Scan for the cell matching the given text and deliver its [x, y] coordinate at center. 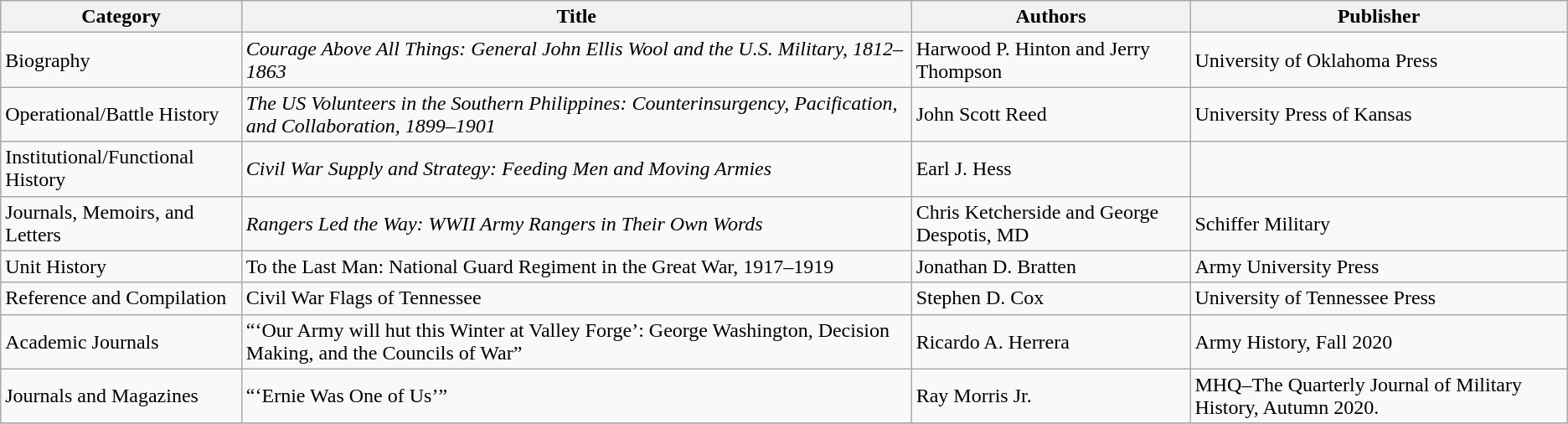
Ray Morris Jr. [1050, 396]
“‘Our Army will hut this Winter at Valley Forge’: George Washington, Decision Making, and the Councils of War” [576, 342]
“‘Ernie Was One of Us’” [576, 396]
Chris Ketcherside and George Despotis, MD [1050, 223]
Category [121, 17]
Biography [121, 60]
MHQ–The Quarterly Journal of Military History, Autumn 2020. [1379, 396]
Schiffer Military [1379, 223]
University Press of Kansas [1379, 114]
Authors [1050, 17]
University of Oklahoma Press [1379, 60]
Rangers Led the Way: WWII Army Rangers in Their Own Words [576, 223]
Operational/Battle History [121, 114]
Civil War Supply and Strategy: Feeding Men and Moving Armies [576, 169]
Stephen D. Cox [1050, 298]
Journals, Memoirs, and Letters [121, 223]
Ricardo A. Herrera [1050, 342]
John Scott Reed [1050, 114]
Army History, Fall 2020 [1379, 342]
Institutional/Functional History [121, 169]
University of Tennessee Press [1379, 298]
To the Last Man: National Guard Regiment in the Great War, 1917–1919 [576, 266]
Harwood P. Hinton and Jerry Thompson [1050, 60]
Courage Above All Things: General John Ellis Wool and the U.S. Military, 1812–1863 [576, 60]
The US Volunteers in the Southern Philippines: Counterinsurgency, Pacification, and Collaboration, 1899–1901 [576, 114]
Earl J. Hess [1050, 169]
Reference and Compilation [121, 298]
Title [576, 17]
Publisher [1379, 17]
Civil War Flags of Tennessee [576, 298]
Army University Press [1379, 266]
Academic Journals [121, 342]
Unit History [121, 266]
Journals and Magazines [121, 396]
Jonathan D. Bratten [1050, 266]
